For the text-containing cell, return its midpoint in [X, Y] coordinate format. 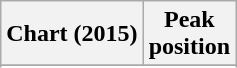
Peakposition [189, 34]
Chart (2015) [72, 34]
